Output the [x, y] coordinate of the center of the cell containing the given text.  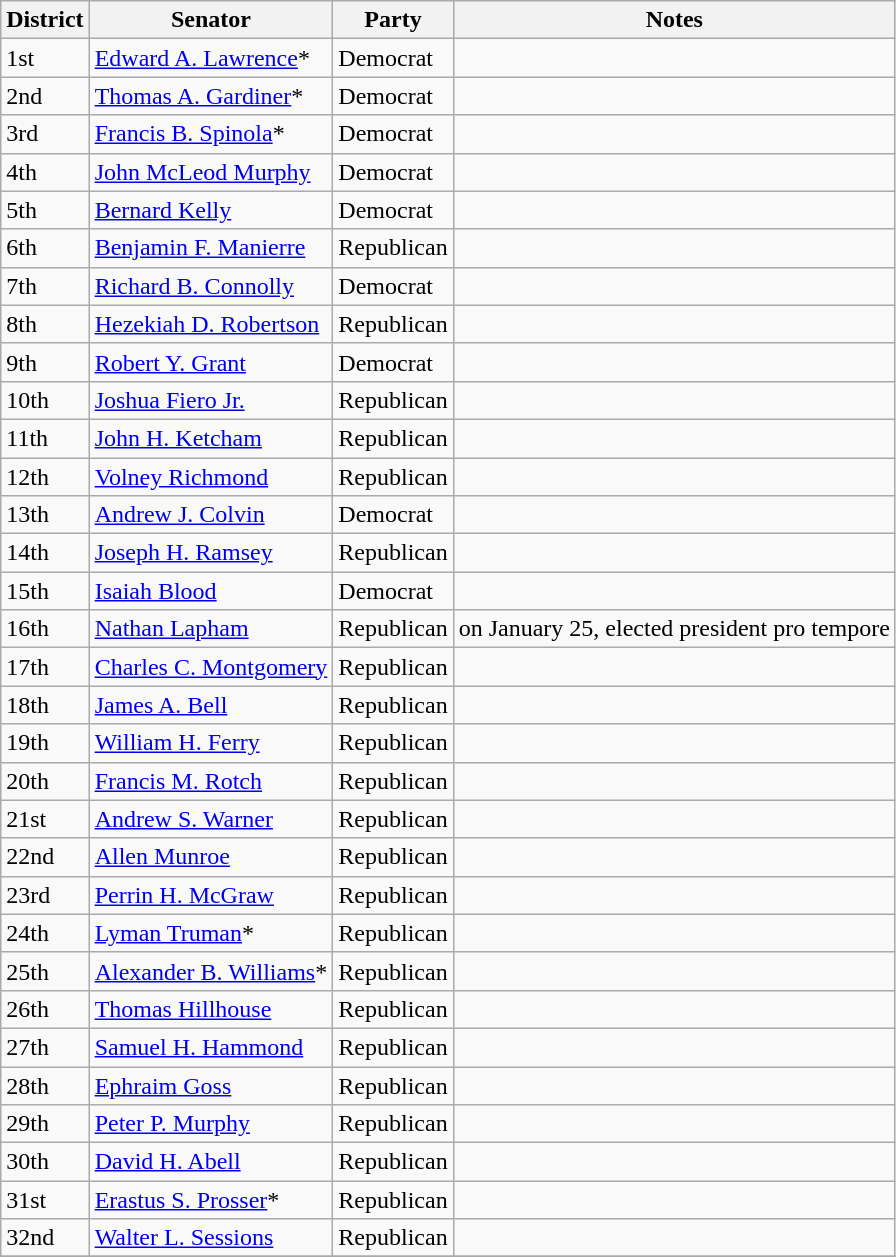
Isaiah Blood [211, 591]
25th [45, 971]
8th [45, 324]
Peter P. Murphy [211, 1124]
Joseph H. Ramsey [211, 553]
29th [45, 1124]
Alexander B. Williams* [211, 971]
3rd [45, 134]
Joshua Fiero Jr. [211, 400]
16th [45, 629]
William H. Ferry [211, 743]
26th [45, 1009]
Thomas A. Gardiner* [211, 96]
Erastus S. Prosser* [211, 1200]
19th [45, 743]
Walter L. Sessions [211, 1238]
Richard B. Connolly [211, 286]
Party [393, 20]
Senator [211, 20]
Volney Richmond [211, 477]
1st [45, 58]
32nd [45, 1238]
30th [45, 1162]
24th [45, 933]
21st [45, 819]
John McLeod Murphy [211, 172]
Ephraim Goss [211, 1085]
20th [45, 781]
9th [45, 362]
13th [45, 515]
15th [45, 591]
Charles C. Montgomery [211, 667]
Andrew S. Warner [211, 819]
22nd [45, 857]
District [45, 20]
27th [45, 1047]
Notes [674, 20]
31st [45, 1200]
10th [45, 400]
Edward A. Lawrence* [211, 58]
Allen Munroe [211, 857]
Thomas Hillhouse [211, 1009]
Andrew J. Colvin [211, 515]
Nathan Lapham [211, 629]
18th [45, 705]
4th [45, 172]
Perrin H. McGraw [211, 895]
Bernard Kelly [211, 210]
23rd [45, 895]
28th [45, 1085]
Francis B. Spinola* [211, 134]
Lyman Truman* [211, 933]
Robert Y. Grant [211, 362]
17th [45, 667]
12th [45, 477]
5th [45, 210]
James A. Bell [211, 705]
2nd [45, 96]
Hezekiah D. Robertson [211, 324]
7th [45, 286]
David H. Abell [211, 1162]
Samuel H. Hammond [211, 1047]
11th [45, 438]
6th [45, 248]
John H. Ketcham [211, 438]
on January 25, elected president pro tempore [674, 629]
14th [45, 553]
Francis M. Rotch [211, 781]
Benjamin F. Manierre [211, 248]
